From the cell containing the given text, extract its center point as (X, Y) coordinate. 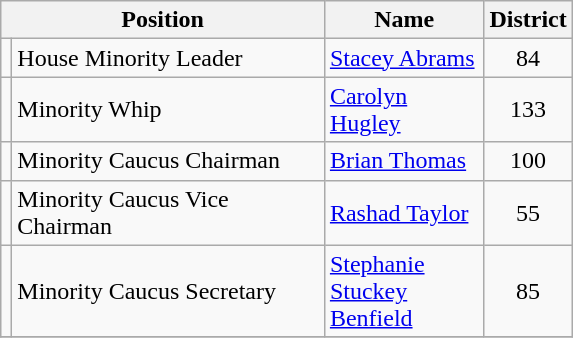
Minority Caucus Secretary (168, 291)
Minority Whip (168, 110)
Stephanie Stuckey Benfield (404, 291)
District (528, 20)
85 (528, 291)
133 (528, 110)
Carolyn Hugley (404, 110)
55 (528, 212)
Minority Caucus Vice Chairman (168, 212)
Brian Thomas (404, 161)
Rashad Taylor (404, 212)
Stacey Abrams (404, 58)
Name (404, 20)
100 (528, 161)
Position (163, 20)
House Minority Leader (168, 58)
Minority Caucus Chairman (168, 161)
84 (528, 58)
